Search for the cell housing the specified text and yield its (X, Y) center coordinate. 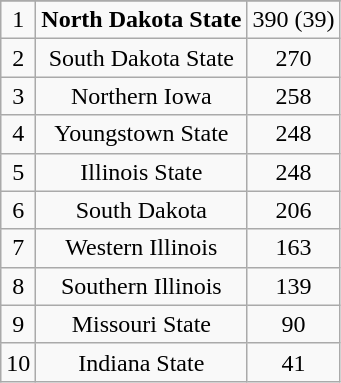
139 (294, 286)
Western Illinois (142, 248)
9 (18, 324)
90 (294, 324)
4 (18, 134)
Indiana State (142, 362)
258 (294, 96)
5 (18, 172)
North Dakota State (142, 20)
Missouri State (142, 324)
South Dakota (142, 210)
2 (18, 58)
270 (294, 58)
7 (18, 248)
6 (18, 210)
Southern Illinois (142, 286)
41 (294, 362)
10 (18, 362)
Northern Iowa (142, 96)
South Dakota State (142, 58)
Youngstown State (142, 134)
3 (18, 96)
8 (18, 286)
390 (39) (294, 20)
1 (18, 20)
163 (294, 248)
206 (294, 210)
Illinois State (142, 172)
